Scan for the cell matching the given text and deliver its (x, y) coordinate at center. 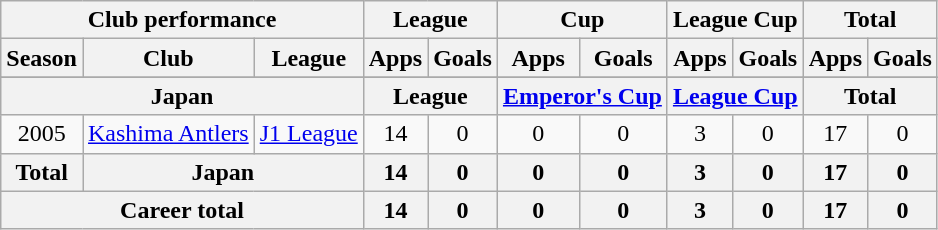
Season (42, 58)
Emperor's Cup (582, 96)
Kashima Antlers (168, 134)
Club performance (182, 20)
Career total (182, 210)
J1 League (308, 134)
Club (168, 58)
Cup (582, 20)
2005 (42, 134)
